For the text-containing cell, return its midpoint in [X, Y] coordinate format. 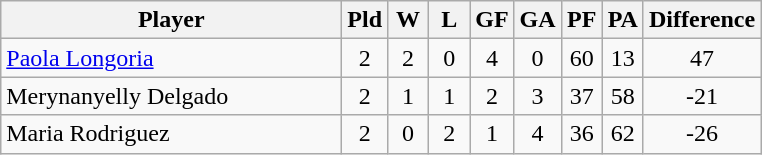
Maria Rodriguez [172, 134]
Pld [365, 20]
Difference [702, 20]
-21 [702, 96]
GA [538, 20]
58 [622, 96]
Paola Longoria [172, 58]
Merynanyelly Delgado [172, 96]
L [450, 20]
-26 [702, 134]
W [408, 20]
3 [538, 96]
PA [622, 20]
13 [622, 58]
Player [172, 20]
36 [582, 134]
GF [492, 20]
62 [622, 134]
60 [582, 58]
47 [702, 58]
37 [582, 96]
PF [582, 20]
